Return the [X, Y] coordinate for the center point of the cell that contains the specified text.  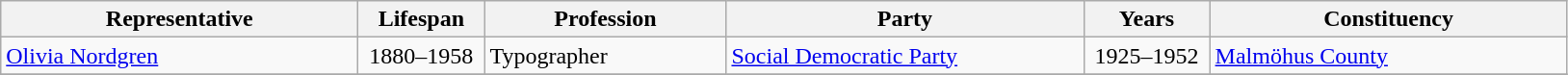
Representative [179, 19]
1925–1952 [1146, 56]
Profession [605, 19]
Typographer [605, 56]
Years [1146, 19]
Malmöhus County [1389, 56]
Olivia Nordgren [179, 56]
1880–1958 [422, 56]
Party [905, 19]
Constituency [1389, 19]
Lifespan [422, 19]
Social Democratic Party [905, 56]
